Provide the [X, Y] coordinate of the cell's center where the given text is located.  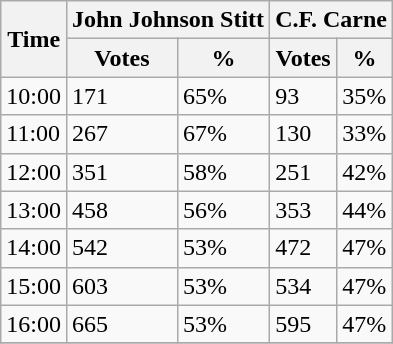
13:00 [34, 210]
35% [365, 96]
251 [304, 172]
56% [223, 210]
Time [34, 39]
14:00 [34, 248]
472 [304, 248]
603 [122, 286]
11:00 [34, 134]
534 [304, 286]
58% [223, 172]
16:00 [34, 324]
67% [223, 134]
595 [304, 324]
267 [122, 134]
44% [365, 210]
12:00 [34, 172]
John Johnson Stitt [168, 20]
33% [365, 134]
42% [365, 172]
171 [122, 96]
542 [122, 248]
C.F. Carne [332, 20]
10:00 [34, 96]
130 [304, 134]
93 [304, 96]
353 [304, 210]
665 [122, 324]
351 [122, 172]
65% [223, 96]
458 [122, 210]
15:00 [34, 286]
